Return the (x, y) coordinate for the center point of the cell that contains the specified text.  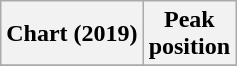
Chart (2019) (72, 34)
Peakposition (189, 34)
